Search for the cell housing the specified text and yield its (X, Y) center coordinate. 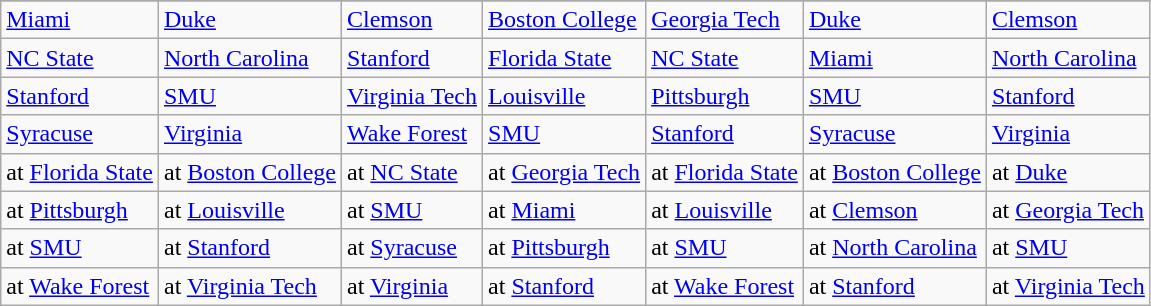
at Clemson (894, 210)
at North Carolina (894, 248)
at NC State (412, 172)
Boston College (564, 20)
at Miami (564, 210)
Louisville (564, 96)
Virginia Tech (412, 96)
at Duke (1068, 172)
at Virginia (412, 286)
at Syracuse (412, 248)
Wake Forest (412, 134)
Georgia Tech (725, 20)
Florida State (564, 58)
Pittsburgh (725, 96)
